Find where the given text appears and provide that cell's center as (x, y) coordinate. 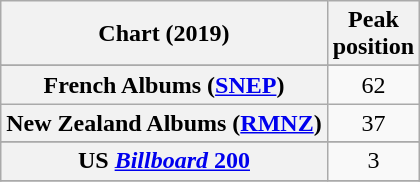
New Zealand Albums (RMNZ) (164, 123)
Chart (2019) (164, 34)
French Albums (SNEP) (164, 85)
3 (373, 161)
Peakposition (373, 34)
62 (373, 85)
37 (373, 123)
US Billboard 200 (164, 161)
